Extract the [x, y] coordinate from the center of the cell holding the provided text.  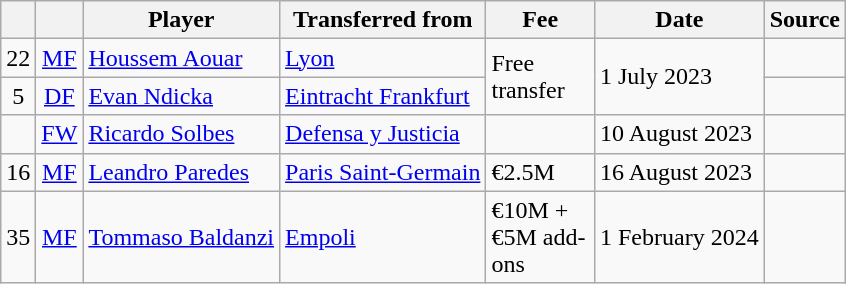
10 August 2023 [679, 134]
€2.5M [540, 172]
Free transfer [540, 77]
€10M + €5M add-ons [540, 237]
16 [18, 172]
Player [182, 20]
16 August 2023 [679, 172]
Empoli [383, 237]
Transferred from [383, 20]
Houssem Aouar [182, 58]
DF [60, 96]
Eintracht Frankfurt [383, 96]
5 [18, 96]
22 [18, 58]
Tommaso Baldanzi [182, 237]
1 February 2024 [679, 237]
Paris Saint-Germain [383, 172]
35 [18, 237]
Evan Ndicka [182, 96]
Lyon [383, 58]
FW [60, 134]
Date [679, 20]
Leandro Paredes [182, 172]
1 July 2023 [679, 77]
Fee [540, 20]
Ricardo Solbes [182, 134]
Source [804, 20]
Defensa y Justicia [383, 134]
